Detect which cell encompasses the target text, then output its (X, Y) center coordinate. 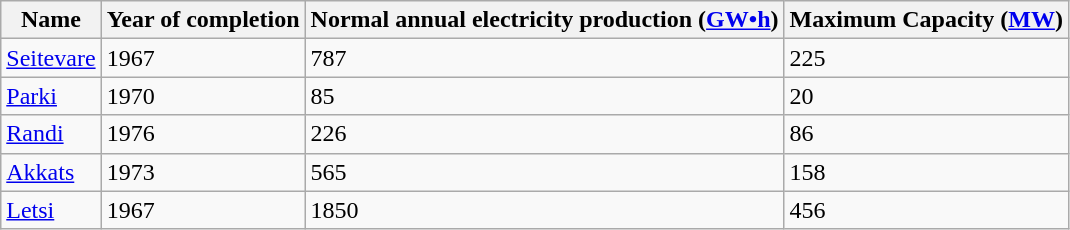
1976 (203, 134)
20 (926, 96)
86 (926, 134)
787 (544, 58)
Normal annual electricity production (GW•h) (544, 20)
Name (51, 20)
565 (544, 172)
Randi (51, 134)
85 (544, 96)
Maximum Capacity (MW) (926, 20)
456 (926, 210)
158 (926, 172)
226 (544, 134)
1970 (203, 96)
Parki (51, 96)
Letsi (51, 210)
1973 (203, 172)
Seitevare (51, 58)
Akkats (51, 172)
225 (926, 58)
1850 (544, 210)
Year of completion (203, 20)
